Return [x, y] of the center of cell containing provided text 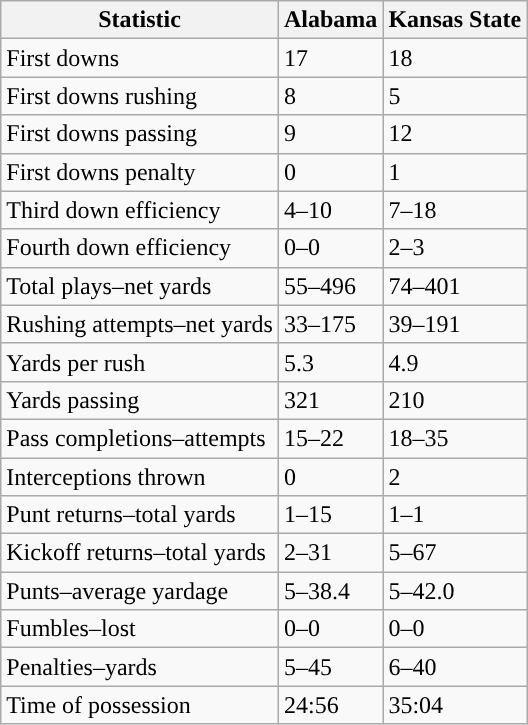
1–15 [330, 515]
First downs rushing [140, 96]
Penalties–yards [140, 667]
Fumbles–lost [140, 629]
5–38.4 [330, 591]
5 [455, 96]
74–401 [455, 286]
First downs penalty [140, 172]
First downs [140, 58]
4–10 [330, 210]
9 [330, 134]
Yards per rush [140, 362]
24:56 [330, 705]
5.3 [330, 362]
55–496 [330, 286]
5–67 [455, 553]
First downs passing [140, 134]
18 [455, 58]
5–42.0 [455, 591]
2 [455, 477]
2–31 [330, 553]
18–35 [455, 438]
Kansas State [455, 20]
33–175 [330, 324]
6–40 [455, 667]
Punts–average yardage [140, 591]
8 [330, 96]
Pass completions–attempts [140, 438]
Third down efficiency [140, 210]
35:04 [455, 705]
1 [455, 172]
Alabama [330, 20]
15–22 [330, 438]
Total plays–net yards [140, 286]
17 [330, 58]
Kickoff returns–total yards [140, 553]
4.9 [455, 362]
39–191 [455, 324]
Punt returns–total yards [140, 515]
Statistic [140, 20]
1–1 [455, 515]
Yards passing [140, 400]
321 [330, 400]
Rushing attempts–net yards [140, 324]
7–18 [455, 210]
210 [455, 400]
5–45 [330, 667]
2–3 [455, 248]
Interceptions thrown [140, 477]
12 [455, 134]
Fourth down efficiency [140, 248]
Time of possession [140, 705]
